From the cell containing the given text, extract its center point as [X, Y] coordinate. 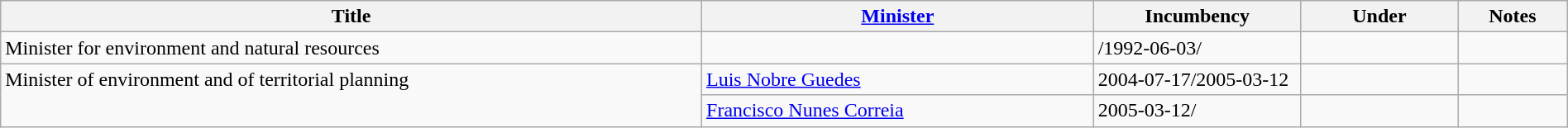
2004-07-17/2005-03-12 [1198, 79]
Notes [1513, 17]
Minister [898, 17]
Minister of environment and of territorial planning [351, 95]
2005-03-12/ [1198, 111]
Luis Nobre Guedes [898, 79]
Incumbency [1198, 17]
Francisco Nunes Correia [898, 111]
Title [351, 17]
/1992-06-03/ [1198, 48]
Under [1379, 17]
Minister for environment and natural resources [351, 48]
